Capture the cell that displays the provided text and extract its [x, y] central coordinate. 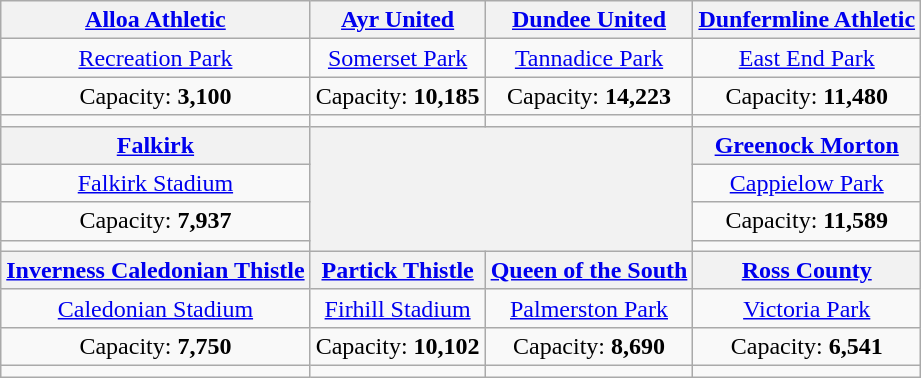
Falkirk [156, 145]
Tannadice Park [589, 58]
Capacity: 8,690 [589, 346]
Capacity: 3,100 [156, 96]
Recreation Park [156, 58]
Caledonian Stadium [156, 308]
Capacity: 7,937 [156, 221]
Capacity: 6,541 [807, 346]
Ayr United [398, 20]
Cappielow Park [807, 183]
Palmerston Park [589, 308]
Capacity: 14,223 [589, 96]
Somerset Park [398, 58]
Inverness Caledonian Thistle [156, 270]
Capacity: 10,102 [398, 346]
Partick Thistle [398, 270]
Capacity: 10,185 [398, 96]
Firhill Stadium [398, 308]
Queen of the South [589, 270]
East End Park [807, 58]
Victoria Park [807, 308]
Capacity: 11,480 [807, 96]
Ross County [807, 270]
Falkirk Stadium [156, 183]
Alloa Athletic [156, 20]
Capacity: 7,750 [156, 346]
Dundee United [589, 20]
Greenock Morton [807, 145]
Dunfermline Athletic [807, 20]
Capacity: 11,589 [807, 221]
